Extract the [x, y] coordinate from the center of the cell holding the provided text.  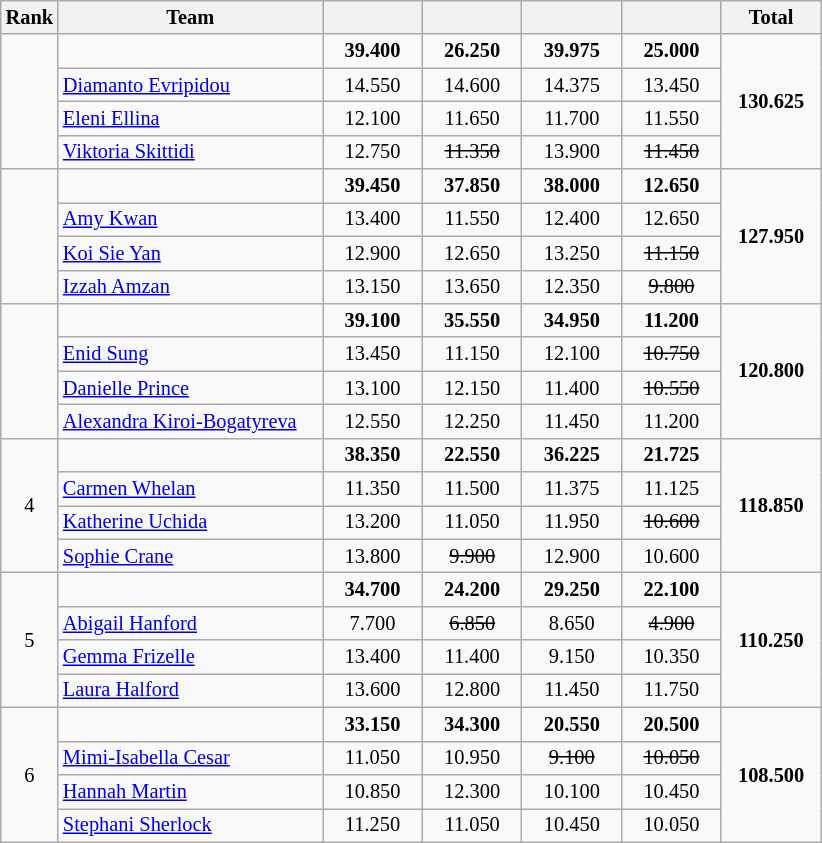
11.375 [572, 489]
37.850 [472, 186]
29.250 [572, 589]
Hannah Martin [190, 791]
7.700 [373, 623]
118.850 [771, 506]
9.800 [672, 287]
Amy Kwan [190, 219]
10.950 [472, 758]
Total [771, 17]
20.550 [572, 724]
Alexandra Kiroi-Bogatyreva [190, 421]
120.800 [771, 370]
12.300 [472, 791]
12.250 [472, 421]
34.950 [572, 320]
10.100 [572, 791]
12.550 [373, 421]
22.550 [472, 455]
34.300 [472, 724]
Sophie Crane [190, 556]
11.750 [672, 690]
11.950 [572, 522]
Stephani Sherlock [190, 825]
127.950 [771, 236]
4.900 [672, 623]
Diamanto Evripidou [190, 85]
39.450 [373, 186]
Koi Sie Yan [190, 253]
8.650 [572, 623]
14.550 [373, 85]
13.100 [373, 388]
9.150 [572, 657]
4 [30, 506]
33.150 [373, 724]
Abigail Hanford [190, 623]
38.000 [572, 186]
Danielle Prince [190, 388]
21.725 [672, 455]
10.750 [672, 354]
11.650 [472, 118]
11.700 [572, 118]
10.850 [373, 791]
Gemma Frizelle [190, 657]
13.600 [373, 690]
Enid Sung [190, 354]
12.350 [572, 287]
11.500 [472, 489]
130.625 [771, 102]
9.900 [472, 556]
39.100 [373, 320]
5 [30, 640]
13.650 [472, 287]
13.150 [373, 287]
Rank [30, 17]
12.800 [472, 690]
Mimi-Isabella Cesar [190, 758]
13.250 [572, 253]
14.375 [572, 85]
Izzah Amzan [190, 287]
108.500 [771, 774]
39.975 [572, 51]
14.600 [472, 85]
38.350 [373, 455]
13.200 [373, 522]
10.550 [672, 388]
39.400 [373, 51]
12.150 [472, 388]
25.000 [672, 51]
13.800 [373, 556]
Katherine Uchida [190, 522]
10.350 [672, 657]
12.400 [572, 219]
Viktoria Skittidi [190, 152]
Carmen Whelan [190, 489]
Team [190, 17]
36.225 [572, 455]
34.700 [373, 589]
26.250 [472, 51]
11.250 [373, 825]
11.125 [672, 489]
6.850 [472, 623]
9.100 [572, 758]
Laura Halford [190, 690]
22.100 [672, 589]
35.550 [472, 320]
12.750 [373, 152]
20.500 [672, 724]
Eleni Ellina [190, 118]
24.200 [472, 589]
13.900 [572, 152]
110.250 [771, 640]
6 [30, 774]
